Detect which cell encompasses the target text, then output its (x, y) center coordinate. 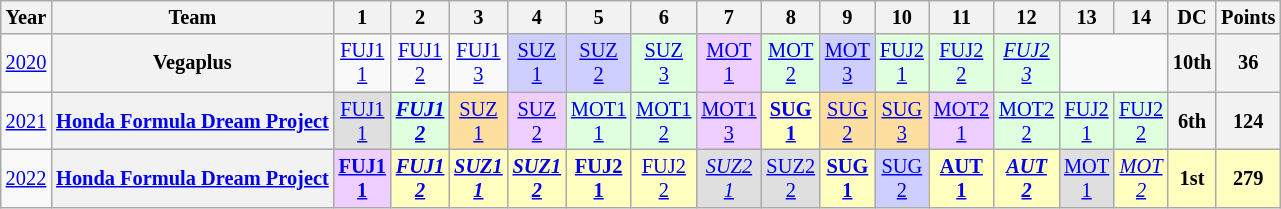
1st (1192, 178)
Year (26, 17)
AUT1 (962, 178)
2022 (26, 178)
5 (598, 17)
8 (791, 17)
SUZ12 (537, 178)
124 (1248, 121)
AUT2 (1026, 178)
12 (1026, 17)
3 (478, 17)
FUJ23 (1026, 63)
11 (962, 17)
1 (362, 17)
SUZ22 (791, 178)
MOT22 (1026, 121)
4 (537, 17)
SUZ11 (478, 178)
SUG3 (902, 121)
Vegaplus (192, 63)
Points (1248, 17)
2 (420, 17)
MOT12 (664, 121)
MOT21 (962, 121)
13 (1086, 17)
9 (848, 17)
279 (1248, 178)
10th (1192, 63)
Team (192, 17)
SUZ3 (664, 63)
14 (1141, 17)
6th (1192, 121)
MOT3 (848, 63)
6 (664, 17)
DC (1192, 17)
2021 (26, 121)
MOT11 (598, 121)
FUJ13 (478, 63)
SUZ21 (728, 178)
36 (1248, 63)
10 (902, 17)
7 (728, 17)
MOT13 (728, 121)
2020 (26, 63)
